Capture the cell that displays the provided text and extract its (X, Y) central coordinate. 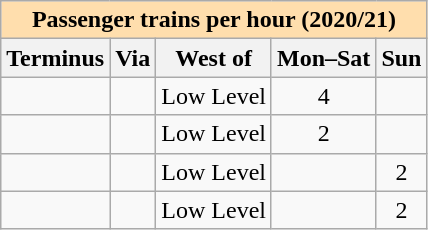
Via (133, 58)
West of (214, 58)
4 (323, 96)
Sun (402, 58)
Mon–Sat (323, 58)
Passenger trains per hour (2020/21) (214, 20)
Terminus (56, 58)
